Capture the cell that displays the provided text and extract its (x, y) central coordinate. 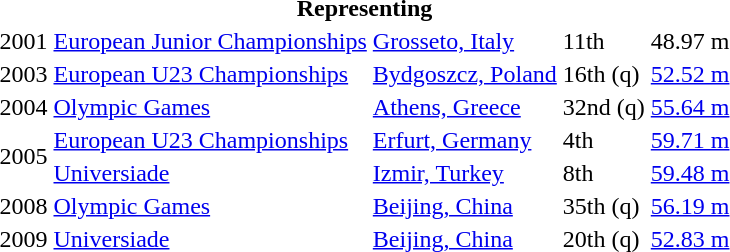
4th (604, 140)
Izmir, Turkey (464, 173)
Bydgoszcz, Poland (464, 74)
32nd (q) (604, 107)
Erfurt, Germany (464, 140)
European Junior Championships (210, 41)
35th (q) (604, 206)
Beijing, China (464, 206)
8th (604, 173)
Universiade (210, 173)
Grosseto, Italy (464, 41)
11th (604, 41)
Athens, Greece (464, 107)
16th (q) (604, 74)
